From the cell containing the given text, extract its center point as (X, Y) coordinate. 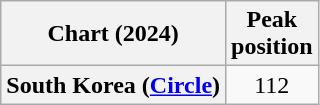
Chart (2024) (114, 34)
Peakposition (272, 34)
112 (272, 85)
South Korea (Circle) (114, 85)
